Provide the (X, Y) coordinate of the cell's center where the given text is located.  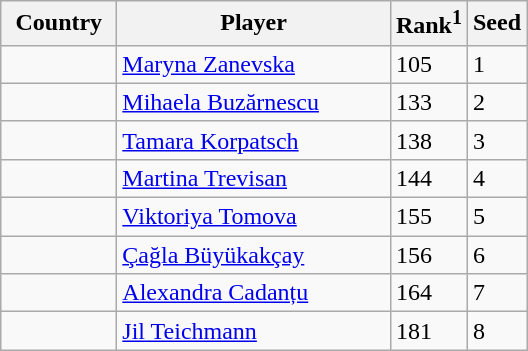
2 (496, 102)
Viktoriya Tomova (254, 217)
181 (428, 331)
Rank1 (428, 24)
Seed (496, 24)
Tamara Korpatsch (254, 140)
Mihaela Buzărnescu (254, 102)
Jil Teichmann (254, 331)
3 (496, 140)
Maryna Zanevska (254, 64)
138 (428, 140)
6 (496, 255)
Player (254, 24)
133 (428, 102)
105 (428, 64)
4 (496, 178)
1 (496, 64)
155 (428, 217)
Alexandra Cadanțu (254, 293)
Country (59, 24)
164 (428, 293)
8 (496, 331)
156 (428, 255)
5 (496, 217)
144 (428, 178)
Martina Trevisan (254, 178)
7 (496, 293)
Çağla Büyükakçay (254, 255)
